Return the [x, y] coordinate for the center point of the cell that contains the specified text.  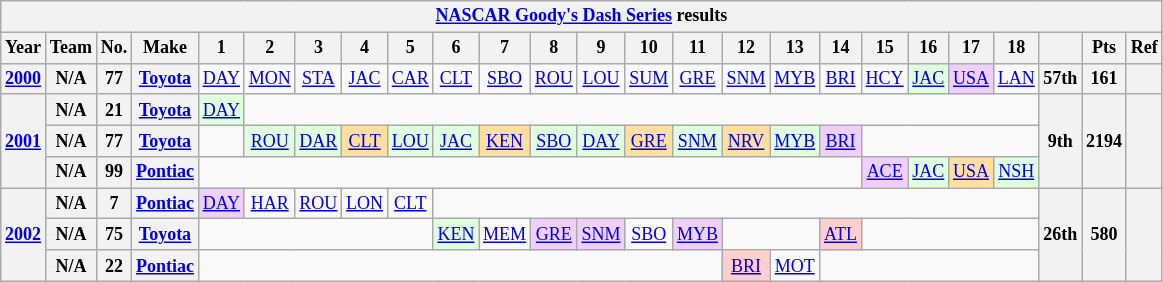
NSH [1016, 172]
10 [649, 48]
2001 [24, 141]
2194 [1104, 141]
NASCAR Goody's Dash Series results [582, 16]
LAN [1016, 78]
Team [70, 48]
14 [841, 48]
DAR [318, 140]
9 [601, 48]
SUM [649, 78]
11 [698, 48]
LON [365, 204]
15 [884, 48]
CAR [410, 78]
No. [114, 48]
MEM [505, 234]
1 [221, 48]
57th [1060, 78]
8 [554, 48]
HAR [270, 204]
ATL [841, 234]
HCY [884, 78]
Pts [1104, 48]
STA [318, 78]
17 [972, 48]
3 [318, 48]
MOT [795, 266]
9th [1060, 141]
22 [114, 266]
5 [410, 48]
ACE [884, 172]
580 [1104, 235]
Year [24, 48]
75 [114, 234]
12 [746, 48]
21 [114, 110]
2002 [24, 235]
161 [1104, 78]
26th [1060, 235]
2000 [24, 78]
6 [456, 48]
NRV [746, 140]
99 [114, 172]
Ref [1144, 48]
4 [365, 48]
13 [795, 48]
16 [928, 48]
2 [270, 48]
18 [1016, 48]
Make [166, 48]
MON [270, 78]
